Return [x, y] of the center of cell containing provided text 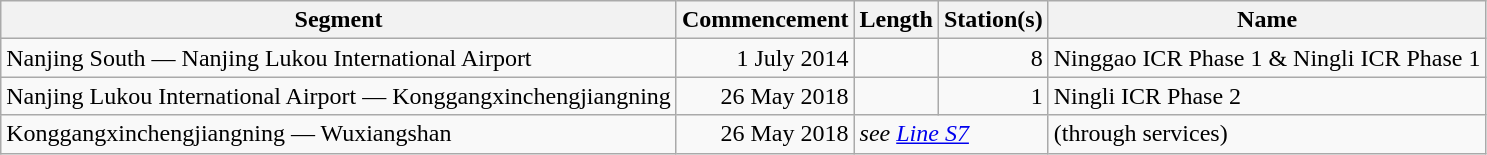
1 [993, 96]
Length [896, 20]
Commencement [765, 20]
1 July 2014 [765, 58]
8 [993, 58]
Ninggao ICR Phase 1 & Ningli ICR Phase 1 [1267, 58]
(through services) [1267, 134]
Name [1267, 20]
Station(s) [993, 20]
Segment [339, 20]
Nanjing Lukou International Airport — Konggangxinchengjiangning [339, 96]
Nanjing South — Nanjing Lukou International Airport [339, 58]
Konggangxinchengjiangning — Wuxiangshan [339, 134]
Ningli ICR Phase 2 [1267, 96]
see Line S7 [951, 134]
